Detect which cell encompasses the target text, then output its (X, Y) center coordinate. 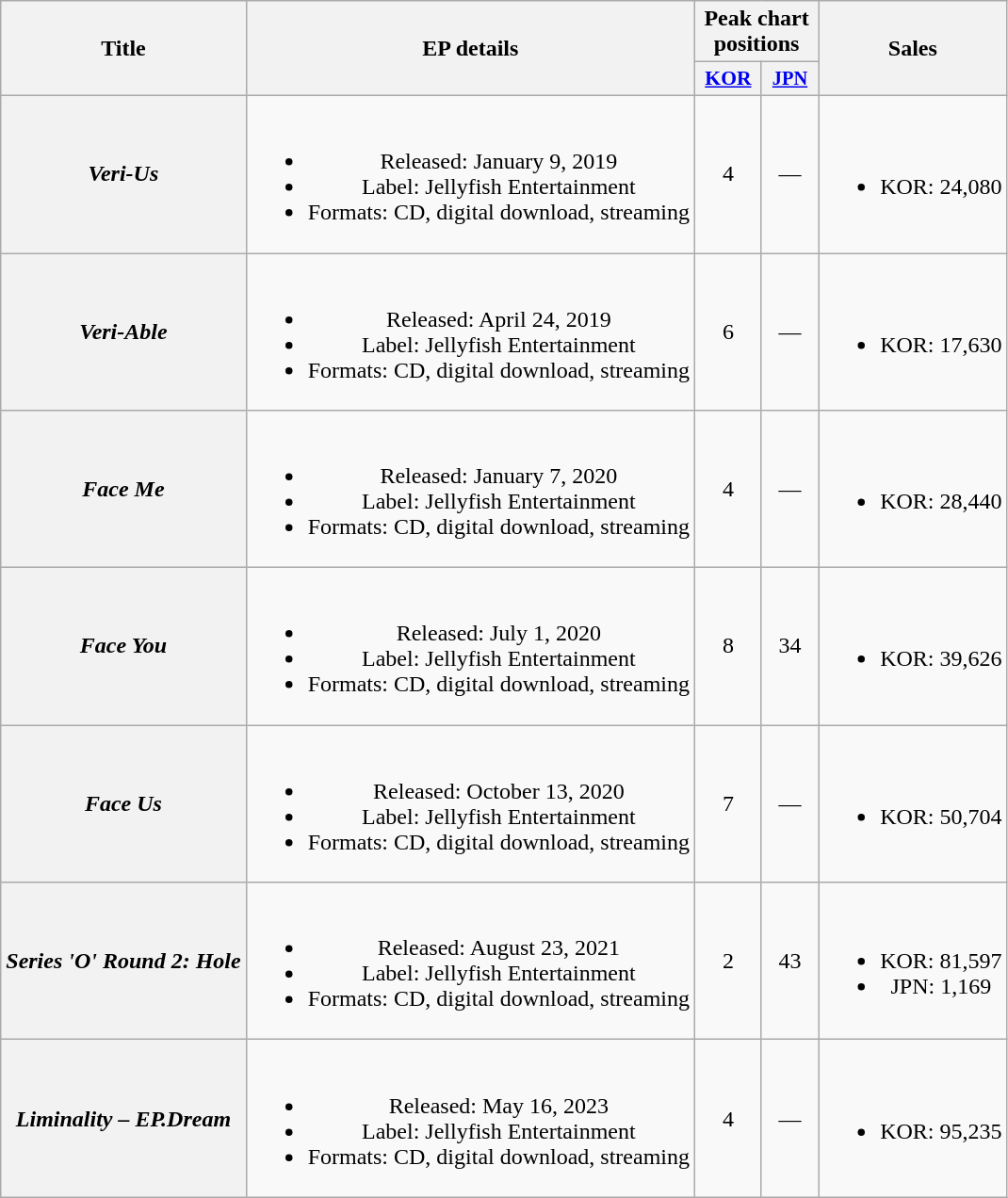
34 (789, 646)
JPN (789, 79)
KOR (729, 79)
EP details (470, 49)
7 (729, 804)
Released: July 1, 2020Label: Jellyfish EntertainmentFormats: CD, digital download, streaming (470, 646)
KOR: 95,235 (913, 1119)
Released: January 9, 2019Label: Jellyfish EntertainmentFormats: CD, digital download, streaming (470, 173)
Title (123, 49)
Released: May 16, 2023Label: Jellyfish EntertainmentFormats: CD, digital download, streaming (470, 1119)
KOR: 17,630 (913, 332)
Face Us (123, 804)
KOR: 28,440 (913, 490)
8 (729, 646)
Veri-Us (123, 173)
Face Me (123, 490)
Released: August 23, 2021Label: Jellyfish EntertainmentFormats: CD, digital download, streaming (470, 961)
Released: January 7, 2020Label: Jellyfish EntertainmentFormats: CD, digital download, streaming (470, 490)
43 (789, 961)
6 (729, 332)
Peak chart positions (757, 32)
2 (729, 961)
Released: April 24, 2019Label: Jellyfish EntertainmentFormats: CD, digital download, streaming (470, 332)
Veri-Able (123, 332)
KOR: 24,080 (913, 173)
Released: October 13, 2020Label: Jellyfish EntertainmentFormats: CD, digital download, streaming (470, 804)
Liminality – EP.Dream (123, 1119)
Sales (913, 49)
KOR: 81,597JPN: 1,169 (913, 961)
Series 'O' Round 2: Hole (123, 961)
KOR: 39,626 (913, 646)
KOR: 50,704 (913, 804)
Face You (123, 646)
